Detect which cell encompasses the target text, then output its (X, Y) center coordinate. 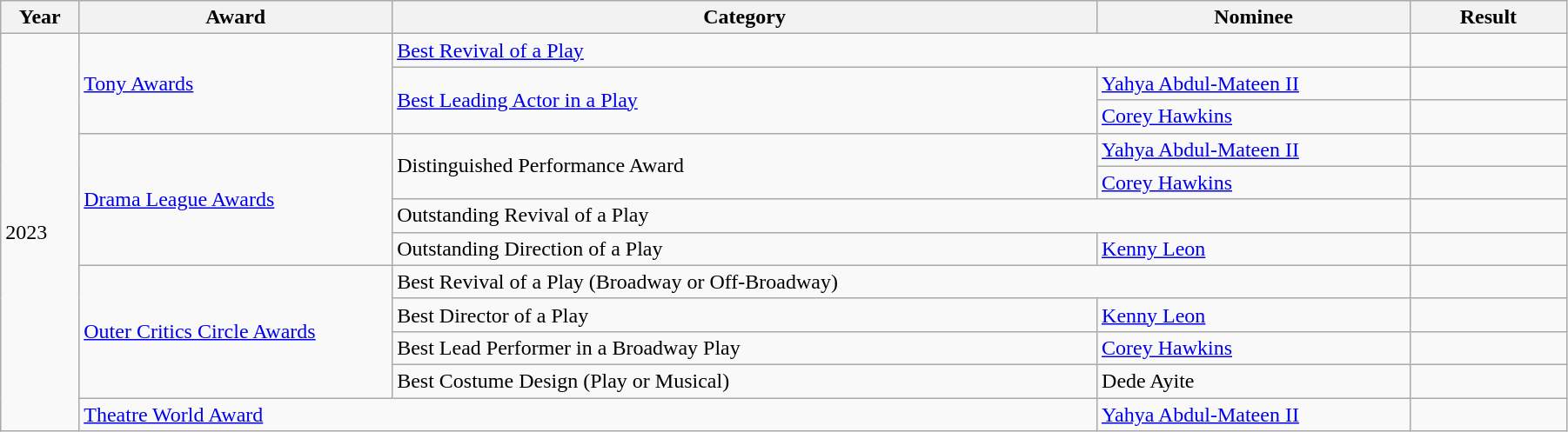
Outer Critics Circle Awards (236, 331)
Dede Ayite (1254, 381)
Best Lead Performer in a Broadway Play (745, 348)
Best Revival of a Play (901, 50)
Nominee (1254, 17)
Best Costume Design (Play or Musical) (745, 381)
Tony Awards (236, 83)
Drama League Awards (236, 199)
Best Leading Actor in a Play (745, 100)
Best Revival of a Play (Broadway or Off-Broadway) (901, 282)
Award (236, 17)
Theatre World Award (588, 415)
Outstanding Revival of a Play (901, 216)
Result (1488, 17)
Year (40, 17)
Category (745, 17)
Distinguished Performance Award (745, 166)
2023 (40, 233)
Best Director of a Play (745, 315)
Outstanding Direction of a Play (745, 249)
